Detect which cell encompasses the target text, then output its [X, Y] center coordinate. 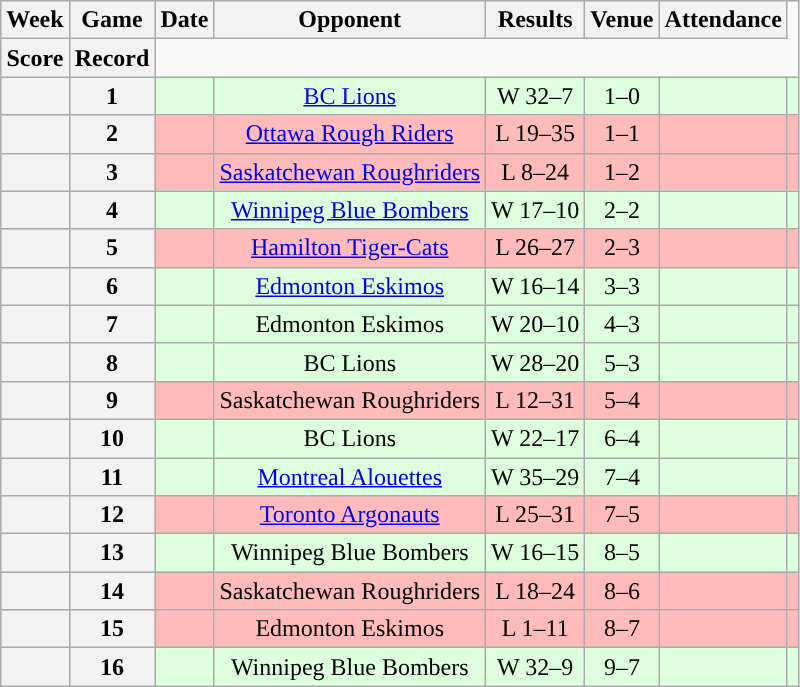
3 [112, 172]
Results [536, 20]
Week [35, 20]
Date [184, 20]
4–3 [622, 324]
9 [112, 400]
Venue [622, 20]
L 8–24 [536, 172]
L 18–24 [536, 591]
L 25–31 [536, 515]
8–6 [622, 591]
Toronto Argonauts [350, 515]
15 [112, 629]
5 [112, 248]
6–4 [622, 438]
W 20–10 [536, 324]
13 [112, 553]
8–5 [622, 553]
7–4 [622, 477]
Attendance [723, 20]
2–3 [622, 248]
W 28–20 [536, 362]
W 16–14 [536, 286]
Score [35, 58]
W 22–17 [536, 438]
W 17–10 [536, 210]
Hamilton Tiger-Cats [350, 248]
3–3 [622, 286]
W 35–29 [536, 477]
5–4 [622, 400]
Ottawa Rough Riders [350, 134]
2–2 [622, 210]
1 [112, 96]
2 [112, 134]
L 26–27 [536, 248]
W 32–7 [536, 96]
W 32–9 [536, 667]
8 [112, 362]
Montreal Alouettes [350, 477]
L 19–35 [536, 134]
Opponent [350, 20]
11 [112, 477]
6 [112, 286]
1–2 [622, 172]
10 [112, 438]
7 [112, 324]
W 16–15 [536, 553]
L 1–11 [536, 629]
4 [112, 210]
12 [112, 515]
7–5 [622, 515]
9–7 [622, 667]
8–7 [622, 629]
1–1 [622, 134]
16 [112, 667]
14 [112, 591]
Game [112, 20]
Record [112, 58]
5–3 [622, 362]
1–0 [622, 96]
L 12–31 [536, 400]
